Capture the cell that displays the provided text and extract its [X, Y] central coordinate. 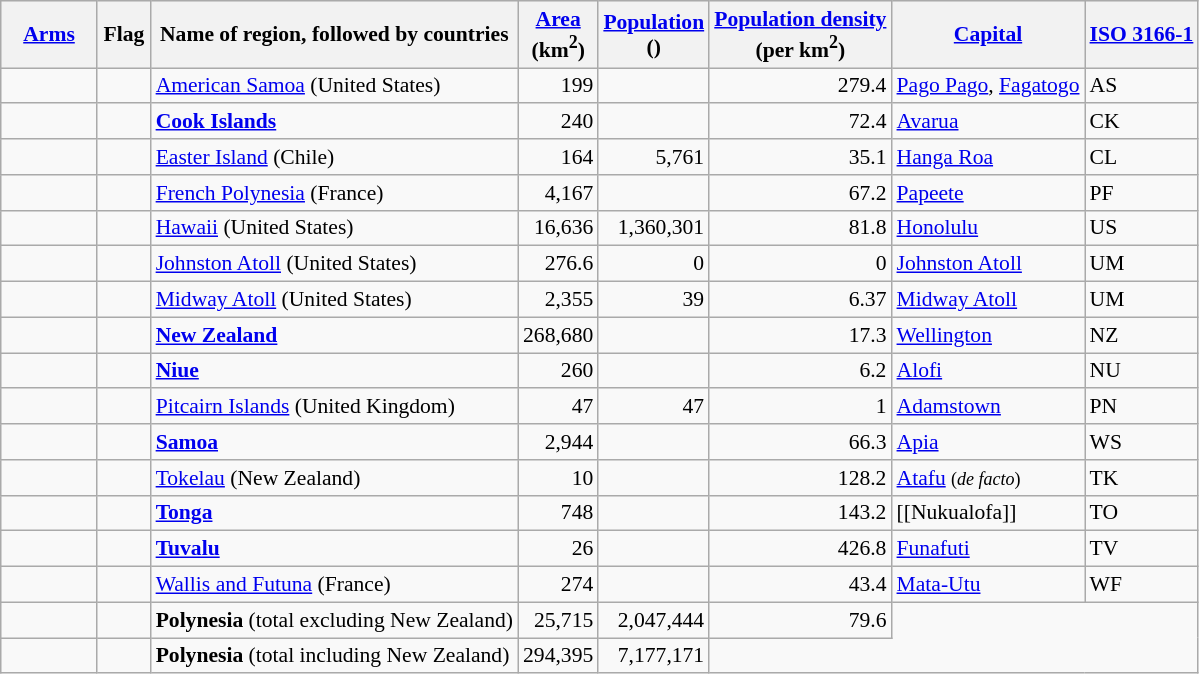
7,177,171 [654, 656]
Tonga [334, 513]
Apia [988, 442]
Mata-Utu [988, 585]
TO [1142, 513]
Johnston Atoll [988, 264]
748 [558, 513]
Honolulu [988, 228]
Wallis and Futuna (France) [334, 585]
43.4 [800, 585]
Flag [124, 34]
Population density(per km2) [800, 34]
Polynesia (total including New Zealand) [334, 656]
Population() [654, 34]
Tokelau (New Zealand) [334, 478]
279.4 [800, 86]
17.3 [800, 335]
[[Nukualofa]] [988, 513]
Capital [988, 34]
10 [558, 478]
AS [1142, 86]
67.2 [800, 193]
260 [558, 371]
Midway Atoll [988, 300]
Johnston Atoll (United States) [334, 264]
39 [654, 300]
79.6 [800, 620]
ISO 3166-1 [1142, 34]
72.4 [800, 122]
Pago Pago, Fagatogo [988, 86]
TV [1142, 549]
Samoa [334, 442]
Alofi [988, 371]
CK [1142, 122]
Pitcairn Islands (United Kingdom) [334, 407]
2,047,444 [654, 620]
Hawaii (United States) [334, 228]
PF [1142, 193]
French Polynesia (France) [334, 193]
Easter Island (Chile) [334, 157]
66.3 [800, 442]
Wellington [988, 335]
Papeete [988, 193]
WS [1142, 442]
2,355 [558, 300]
268,680 [558, 335]
6.2 [800, 371]
NU [1142, 371]
Arms [50, 34]
Funafuti [988, 549]
TK [1142, 478]
81.8 [800, 228]
NZ [1142, 335]
199 [558, 86]
CL [1142, 157]
Cook Islands [334, 122]
294,395 [558, 656]
274 [558, 585]
American Samoa (United States) [334, 86]
Niue [334, 371]
35.1 [800, 157]
240 [558, 122]
2,944 [558, 442]
New Zealand [334, 335]
Polynesia (total excluding New Zealand) [334, 620]
26 [558, 549]
164 [558, 157]
US [1142, 228]
Avarua [988, 122]
1,360,301 [654, 228]
Tuvalu [334, 549]
16,636 [558, 228]
143.2 [800, 513]
4,167 [558, 193]
Midway Atoll (United States) [334, 300]
Hanga Roa [988, 157]
Atafu (de facto) [988, 478]
25,715 [558, 620]
Area(km2) [558, 34]
1 [800, 407]
128.2 [800, 478]
5,761 [654, 157]
PN [1142, 407]
WF [1142, 585]
6.37 [800, 300]
Name of region, followed by countries [334, 34]
426.8 [800, 549]
276.6 [558, 264]
Adamstown [988, 407]
